Locate the cell with the specified text and output its (X, Y) center coordinate. 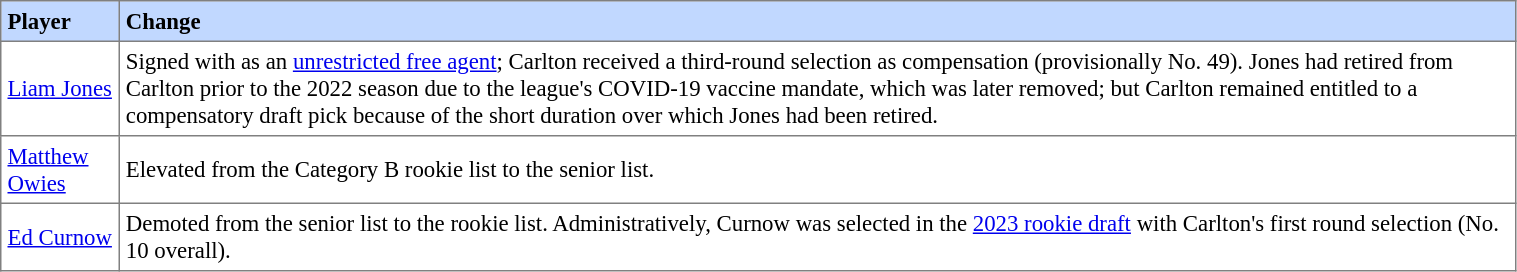
Player (60, 21)
Liam Jones (60, 88)
Elevated from the Category B rookie list to the senior list. (818, 170)
Change (818, 21)
Matthew Owies (60, 170)
Ed Curnow (60, 237)
